Return the [x, y] coordinate for the center point of the cell that contains the specified text.  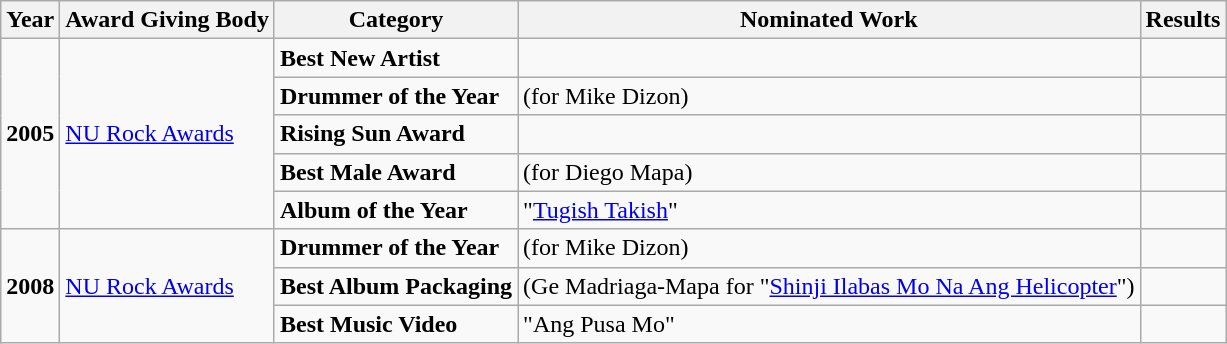
Best Male Award [396, 172]
2005 [30, 134]
Nominated Work [829, 20]
Best New Artist [396, 58]
"Ang Pusa Mo" [829, 324]
Category [396, 20]
2008 [30, 286]
Best Music Video [396, 324]
"Tugish Takish" [829, 210]
Album of the Year [396, 210]
Year [30, 20]
Results [1183, 20]
Award Giving Body [168, 20]
Rising Sun Award [396, 134]
(Ge Madriaga-Mapa for "Shinji Ilabas Mo Na Ang Helicopter") [829, 286]
Best Album Packaging [396, 286]
(for Diego Mapa) [829, 172]
